Extract the [X, Y] coordinate from the center of the cell holding the provided text.  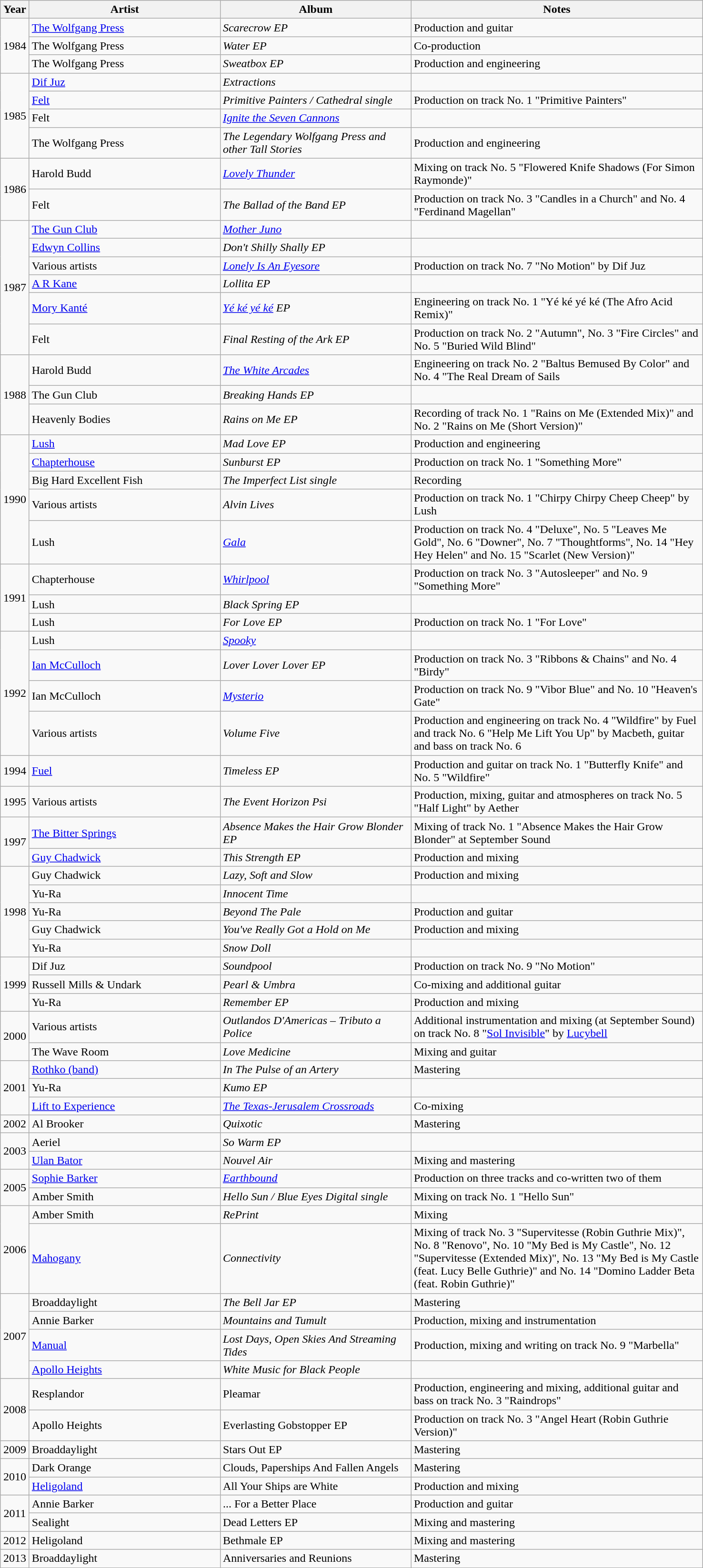
Ignite the Seven Cannons [315, 118]
The Legendary Wolfgang Press and other Tall Stories [315, 143]
2008 [15, 1409]
The Texas-Jerusalem Crossroads [315, 1106]
Gala [315, 542]
2003 [15, 1151]
Aeriel [125, 1142]
1984 [15, 46]
Black Spring EP [315, 604]
1985 [15, 115]
2013 [15, 1558]
Connectivity [315, 1258]
So Warm EP [315, 1142]
Breaking Hands EP [315, 395]
Co-production [556, 46]
Mad Love EP [315, 444]
Album [315, 10]
Dead Letters EP [315, 1522]
1992 [15, 693]
1986 [15, 189]
Russell Mills & Undark [125, 984]
Rains on Me EP [315, 419]
Mother Juno [315, 229]
1999 [15, 984]
Pleamar [315, 1394]
The Bitter Springs [125, 833]
Big Hard Excellent Fish [125, 480]
Whirlpool [315, 579]
Production, engineering and mixing, additional guitar and bass on track No. 3 "Raindrops" [556, 1394]
Recording [556, 480]
1995 [15, 802]
Bethmale EP [315, 1540]
Stars Out EP [315, 1450]
2010 [15, 1477]
Production on track No. 9 "No Motion" [556, 966]
Sophie Barker [125, 1178]
The Ballad of the Band EP [315, 205]
In The Pulse of an Artery [315, 1070]
Additional instrumentation and mixing (at September Sound) on track No. 8 "Sol Invisible" by Lucybell [556, 1027]
Hello Sun / Blue Eyes Digital single [315, 1196]
The Event Horizon Psi [315, 802]
Alvin Lives [315, 505]
Quixotic [315, 1124]
Production on track No. 1 "For Love" [556, 622]
Lift to Experience [125, 1106]
Mixing and guitar [556, 1051]
Kumo EP [315, 1088]
Water EP [315, 46]
Year [15, 10]
Everlasting Gobstopper EP [315, 1425]
Al Brooker [125, 1124]
Mountains and Tumult [315, 1320]
Manual [125, 1345]
Mixing of track No. 1 "Absence Makes the Hair Grow Blonder" at September Sound [556, 833]
2006 [15, 1249]
Ulan Bator [125, 1160]
2007 [15, 1336]
Resplandor [125, 1394]
The Wave Room [125, 1051]
1994 [15, 771]
For Love EP [315, 622]
Yé ké yé ké EP [315, 309]
Love Medicine [315, 1051]
Co-mixing [556, 1106]
Soundpool [315, 966]
Recording of track No. 1 "Rains on Me (Extended Mix)" and No. 2 "Rains on Me (Short Version)" [556, 419]
Production and guitar on track No. 1 "Butterfly Knife" and No. 5 "Wildfire" [556, 771]
RePrint [315, 1215]
You've Really Got a Hold on Me [315, 930]
1988 [15, 395]
Rothko (band) [125, 1070]
Mixing on track No. 1 "Hello Sun" [556, 1196]
Co-mixing and additional guitar [556, 984]
Dark Orange [125, 1468]
Pearl & Umbra [315, 984]
Outlandos D'Americas – Tributo a Police [315, 1027]
Volume Five [315, 734]
Lovely Thunder [315, 173]
Production on track No. 3 "Candles in a Church" and No. 4 "Ferdinand Magellan" [556, 205]
Production on three tracks and co-written two of them [556, 1178]
2005 [15, 1187]
Primitive Painters / Cathedral single [315, 100]
Spooky [315, 640]
Heavenly Bodies [125, 419]
Lover Lover Lover EP [315, 665]
All Your Ships are White [315, 1486]
Production and engineering on track No. 4 "Wildfire" by Fuel and track No. 6 "Help Me Lift You Up" by Macbeth, guitar and bass on track No. 6 [556, 734]
Production, mixing, guitar and atmospheres on track No. 5 "Half Light" by Aether [556, 802]
... For a Better Place [315, 1504]
White Music for Black People [315, 1369]
1991 [15, 597]
Production on track No. 3 "Autosleeper" and No. 9 "Something More" [556, 579]
The White Arcades [315, 371]
Nouvel Air [315, 1160]
Mory Kanté [125, 309]
Production on track No. 9 "Vibor Blue" and No. 10 "Heaven's Gate" [556, 696]
1990 [15, 499]
Innocent Time [315, 894]
Production on track No. 3 "Ribbons & Chains" and No. 4 "Birdy" [556, 665]
Notes [556, 10]
Engineering on track No. 1 "Yé ké yé ké (The Afro Acid Remix)" [556, 309]
Lost Days, Open Skies And Streaming Tides [315, 1345]
Beyond The Pale [315, 912]
Production on track No. 1 "Primitive Painters" [556, 100]
Sealight [125, 1522]
Snow Doll [315, 948]
Earthbound [315, 1178]
Lonely Is An Eyesore [315, 265]
Production on track No. 1 "Chirpy Chirpy Cheep Cheep" by Lush [556, 505]
Production on track No. 1 "Something More" [556, 462]
2011 [15, 1513]
The Imperfect List single [315, 480]
Mixing [556, 1215]
Mahogany [125, 1258]
1997 [15, 842]
The Bell Jar EP [315, 1302]
Production on track No. 3 "Angel Heart (Robin Guthrie Version)" [556, 1425]
Mixing on track No. 5 "Flowered Knife Shadows (For Simon Raymonde)" [556, 173]
A R Kane [125, 284]
Engineering on track No. 2 "Baltus Bemused By Color" and No. 4 "The Real Dream of Sails [556, 371]
2009 [15, 1450]
Remember EP [315, 1002]
Artist [125, 10]
Production on track No. 7 "No Motion" by Dif Juz [556, 265]
This Strength EP [315, 857]
Extractions [315, 82]
Clouds, Paperships And Fallen Angels [315, 1468]
2000 [15, 1035]
Sunburst EP [315, 462]
Production, mixing and writing on track No. 9 "Marbella" [556, 1345]
1987 [15, 287]
Don't Shilly Shally EP [315, 247]
Sweatbox EP [315, 64]
1998 [15, 912]
Production on track No. 2 "Autumn", No. 3 "Fire Circles" and No. 5 "Buried Wild Blind" [556, 339]
Scarecrow EP [315, 28]
Anniversaries and Reunions [315, 1558]
2012 [15, 1540]
Timeless EP [315, 771]
Lazy, Soft and Slow [315, 875]
Fuel [125, 771]
Final Resting of the Ark EP [315, 339]
Absence Makes the Hair Grow Blonder EP [315, 833]
2002 [15, 1124]
2001 [15, 1088]
Lollita EP [315, 284]
Mysterio [315, 696]
Production, mixing and instrumentation [556, 1320]
Edwyn Collins [125, 247]
